Return [x, y] of the center of cell containing provided text 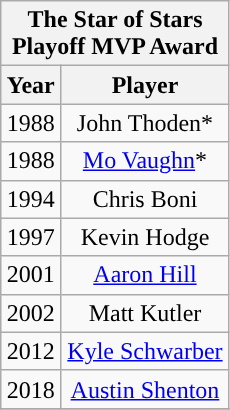
Kyle Schwarber [146, 351]
2018 [31, 389]
Chris Boni [146, 199]
1997 [31, 237]
Mo Vaughn* [146, 161]
2001 [31, 275]
Austin Shenton [146, 389]
Matt Kutler [146, 313]
Aaron Hill [146, 275]
Year [31, 85]
Player [146, 85]
2002 [31, 313]
John Thoden* [146, 123]
1994 [31, 199]
2012 [31, 351]
Kevin Hodge [146, 237]
The Star of Stars Playoff MVP Award [116, 34]
